Output the (X, Y) coordinate of the center of the cell containing the given text.  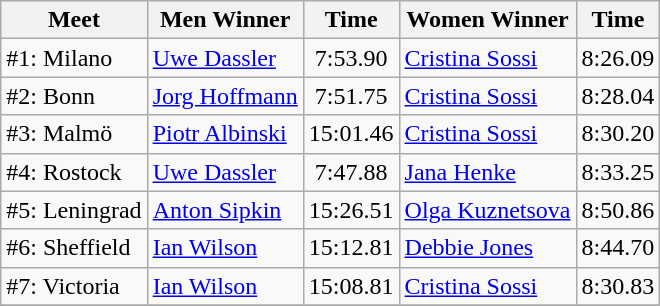
7:53.90 (351, 58)
Debbie Jones (488, 248)
8:28.04 (618, 96)
8:44.70 (618, 248)
#2: Bonn (74, 96)
8:26.09 (618, 58)
8:30.20 (618, 134)
#1: Milano (74, 58)
15:26.51 (351, 210)
#7: Victoria (74, 286)
15:01.46 (351, 134)
7:47.88 (351, 172)
Meet (74, 20)
15:08.81 (351, 286)
Jorg Hoffmann (225, 96)
8:50.86 (618, 210)
15:12.81 (351, 248)
7:51.75 (351, 96)
#5: Leningrad (74, 210)
Anton Sipkin (225, 210)
#6: Sheffield (74, 248)
#4: Rostock (74, 172)
Women Winner (488, 20)
Men Winner (225, 20)
Jana Henke (488, 172)
Olga Kuznetsova (488, 210)
8:33.25 (618, 172)
Piotr Albinski (225, 134)
#3: Malmö (74, 134)
8:30.83 (618, 286)
